Search for the cell housing the specified text and yield its (x, y) center coordinate. 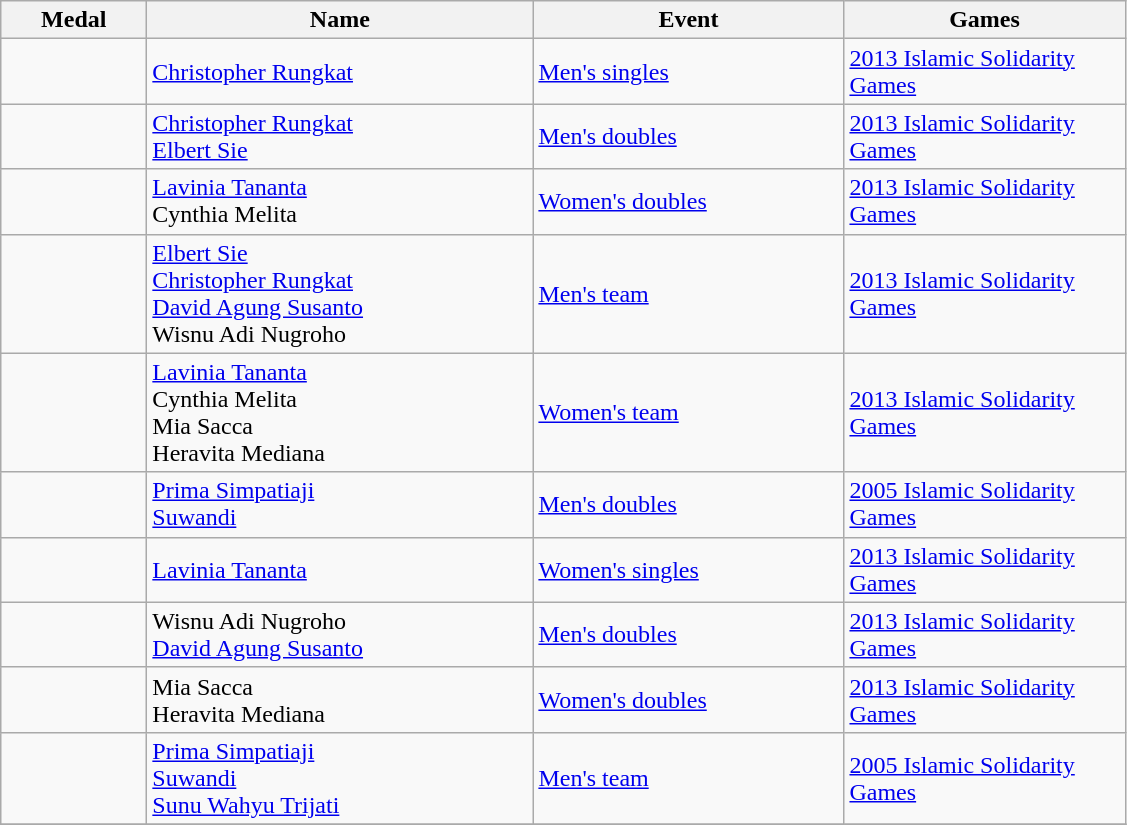
Men's singles (688, 72)
Name (340, 20)
Christopher Rungkat Elbert Sie (340, 136)
Mia Sacca Heravita Mediana (340, 700)
Medal (74, 20)
Lavinia Tananta (340, 570)
Games (984, 20)
Women's team (688, 412)
Prima SimpatiajiSuwandi (340, 504)
Women's singles (688, 570)
Lavinia TanantaCynthia MelitaMia SaccaHeravita Mediana (340, 412)
Wisnu Adi Nugroho David Agung Susanto (340, 634)
Elbert SieChristopher RungkatDavid Agung SusantoWisnu Adi Nugroho (340, 294)
Prima SimpatiajiSuwandiSunu Wahyu Trijati (340, 778)
Event (688, 20)
Lavinia Tananta Cynthia Melita (340, 202)
Christopher Rungkat (340, 72)
